Capture the cell that displays the provided text and extract its (x, y) central coordinate. 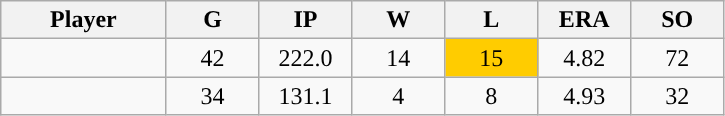
4.93 (584, 96)
131.1 (306, 96)
IP (306, 20)
15 (492, 58)
4.82 (584, 58)
42 (212, 58)
14 (398, 58)
W (398, 20)
ERA (584, 20)
Player (84, 20)
4 (398, 96)
SO (678, 20)
34 (212, 96)
G (212, 20)
222.0 (306, 58)
72 (678, 58)
32 (678, 96)
L (492, 20)
8 (492, 96)
